Return the (X, Y) coordinate for the center point of the cell that contains the specified text.  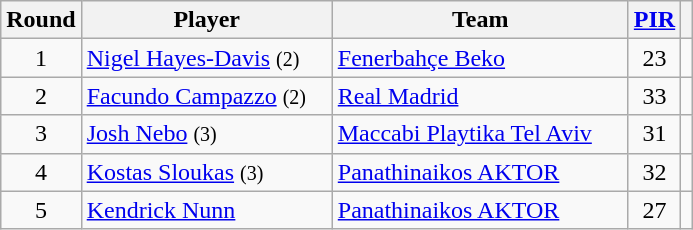
1 (41, 58)
33 (654, 96)
31 (654, 134)
Maccabi Playtika Tel Aviv (480, 134)
2 (41, 96)
Player (206, 20)
Kendrick Nunn (206, 210)
23 (654, 58)
PIR (654, 20)
32 (654, 172)
5 (41, 210)
Nigel Hayes-Davis (2) (206, 58)
4 (41, 172)
3 (41, 134)
27 (654, 210)
Josh Nebo (3) (206, 134)
Fenerbahçe Beko (480, 58)
Team (480, 20)
Facundo Campazzo (2) (206, 96)
Kostas Sloukas (3) (206, 172)
Round (41, 20)
Real Madrid (480, 96)
